Return the (X, Y) coordinate for the center point of the cell that contains the specified text.  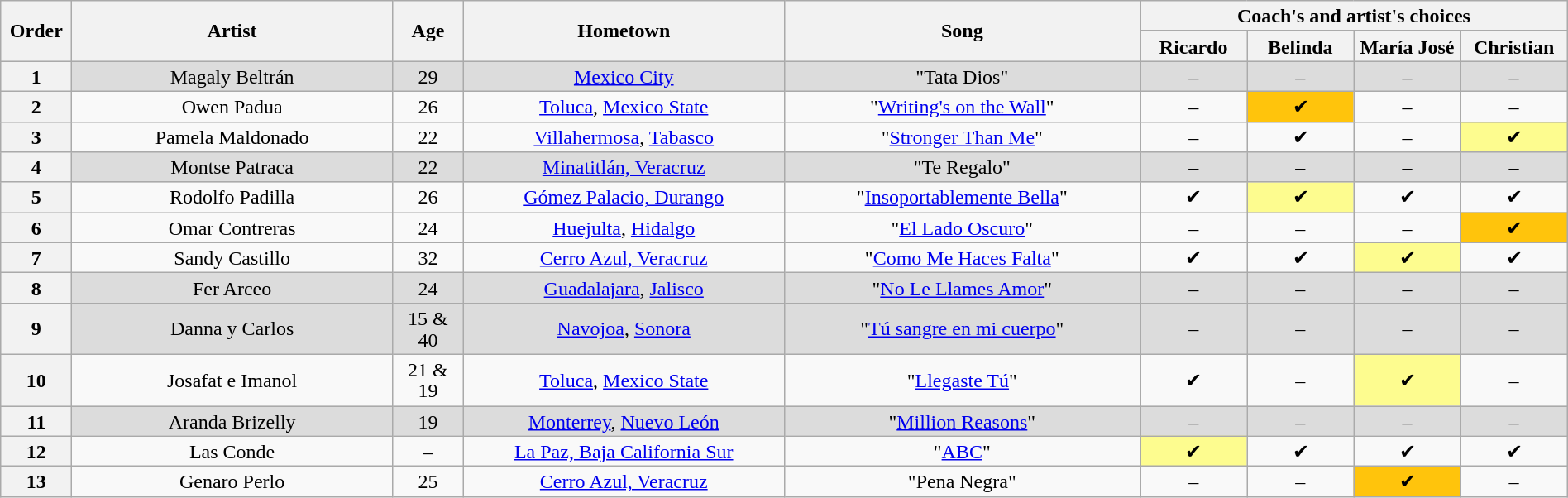
Rodolfo Padilla (232, 197)
Age (428, 31)
"Stronger Than Me" (963, 137)
"No Le Llames Amor" (963, 288)
11 (36, 420)
Sandy Castillo (232, 258)
10 (36, 380)
Pamela Maldonado (232, 137)
Danna y Carlos (232, 328)
La Paz, Baja California Sur (624, 452)
13 (36, 481)
Order (36, 31)
2 (36, 106)
María José (1408, 46)
Genaro Perlo (232, 481)
7 (36, 258)
Huejulta, Hidalgo (624, 228)
15 & 40 (428, 328)
3 (36, 137)
25 (428, 481)
Gómez Palacio, Durango (624, 197)
Josafat e Imanol (232, 380)
Song (963, 31)
4 (36, 167)
Omar Contreras (232, 228)
"Tata Dios" (963, 76)
Magaly Beltrán (232, 76)
Hometown (624, 31)
"Insoportablemente Bella" (963, 197)
1 (36, 76)
Fer Arceo (232, 288)
8 (36, 288)
Las Conde (232, 452)
6 (36, 228)
"Pena Negra" (963, 481)
Mexico City (624, 76)
19 (428, 420)
Minatitlán, Veracruz (624, 167)
"ABC" (963, 452)
"El Lado Oscuro" (963, 228)
Aranda Brizelly (232, 420)
"Million Reasons" (963, 420)
Villahermosa, Tabasco (624, 137)
Ricardo (1194, 46)
Monterrey, Nuevo León (624, 420)
Guadalajara, Jalisco (624, 288)
Artist (232, 31)
"Como Me Haces Falta" (963, 258)
"Writing's on the Wall" (963, 106)
"Tú sangre en mi cuerpo" (963, 328)
Owen Padua (232, 106)
Navojoa, Sonora (624, 328)
Montse Patraca (232, 167)
32 (428, 258)
Coach's and artist's choices (1355, 17)
12 (36, 452)
"Llegaste Tú" (963, 380)
Christian (1513, 46)
29 (428, 76)
9 (36, 328)
21 & 19 (428, 380)
"Te Regalo" (963, 167)
Belinda (1300, 46)
5 (36, 197)
